Locate the cell with the specified text and output its [X, Y] center coordinate. 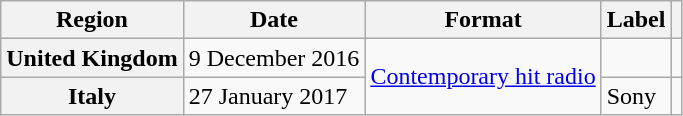
Sony [636, 96]
Label [636, 20]
9 December 2016 [274, 58]
Region [92, 20]
Format [483, 20]
United Kingdom [92, 58]
Date [274, 20]
27 January 2017 [274, 96]
Italy [92, 96]
Contemporary hit radio [483, 77]
